Detect which cell encompasses the target text, then output its [x, y] center coordinate. 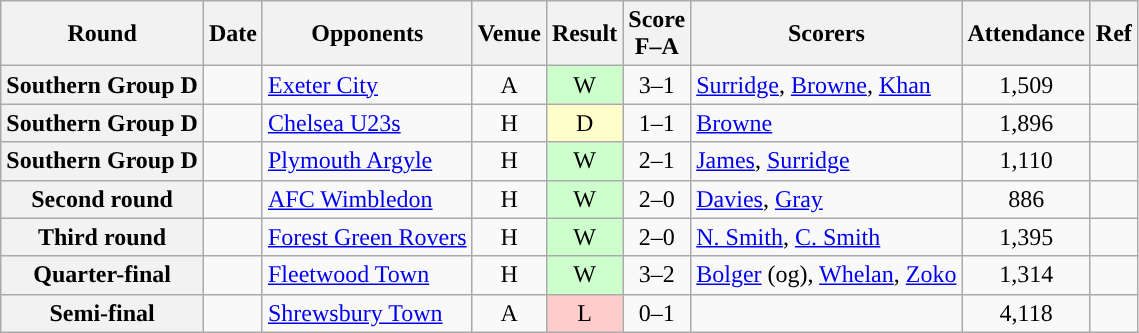
4,118 [1026, 313]
Ref [1114, 34]
Fleetwood Town [367, 275]
Surridge, Browne, Khan [826, 85]
AFC Wimbledon [367, 199]
James, Surridge [826, 161]
Davies, Gray [826, 199]
Quarter-final [102, 275]
L [584, 313]
1,896 [1026, 123]
Round [102, 34]
Exeter City [367, 85]
1,314 [1026, 275]
D [584, 123]
Opponents [367, 34]
Venue [509, 34]
Chelsea U23s [367, 123]
Second round [102, 199]
1,110 [1026, 161]
Third round [102, 237]
Scorers [826, 34]
Attendance [1026, 34]
Semi-final [102, 313]
N. Smith, C. Smith [826, 237]
3–1 [657, 85]
1,509 [1026, 85]
Shrewsbury Town [367, 313]
ScoreF–A [657, 34]
Bolger (og), Whelan, Zoko [826, 275]
1–1 [657, 123]
Browne [826, 123]
Forest Green Rovers [367, 237]
1,395 [1026, 237]
Date [232, 34]
3–2 [657, 275]
886 [1026, 199]
0–1 [657, 313]
Plymouth Argyle [367, 161]
Result [584, 34]
2–1 [657, 161]
